Determine the (x, y) coordinate at the center of the cell enclosing the given text.  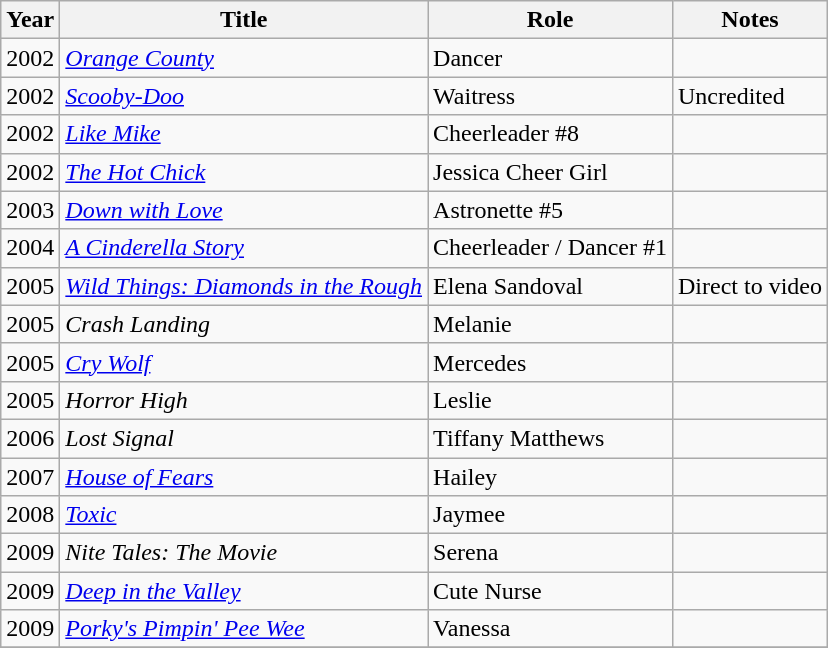
Uncredited (750, 96)
2003 (30, 210)
Cry Wolf (244, 362)
Jaymee (550, 515)
Melanie (550, 324)
Porky's Pimpin' Pee Wee (244, 629)
Cheerleader / Dancer #1 (550, 248)
Dancer (550, 58)
Direct to video (750, 286)
Toxic (244, 515)
Like Mike (244, 134)
Lost Signal (244, 438)
Jessica Cheer Girl (550, 172)
Title (244, 20)
Deep in the Valley (244, 591)
2008 (30, 515)
Role (550, 20)
Astronette #5 (550, 210)
2007 (30, 477)
Orange County (244, 58)
Cheerleader #8 (550, 134)
Notes (750, 20)
Tiffany Matthews (550, 438)
Scooby-Doo (244, 96)
Wild Things: Diamonds in the Rough (244, 286)
Leslie (550, 400)
Crash Landing (244, 324)
Nite Tales: The Movie (244, 553)
Elena Sandoval (550, 286)
Horror High (244, 400)
Waitress (550, 96)
Year (30, 20)
Mercedes (550, 362)
Cute Nurse (550, 591)
Serena (550, 553)
Vanessa (550, 629)
2006 (30, 438)
Hailey (550, 477)
The Hot Chick (244, 172)
2004 (30, 248)
House of Fears (244, 477)
Down with Love (244, 210)
A Cinderella Story (244, 248)
